Capture the cell that displays the provided text and extract its [x, y] central coordinate. 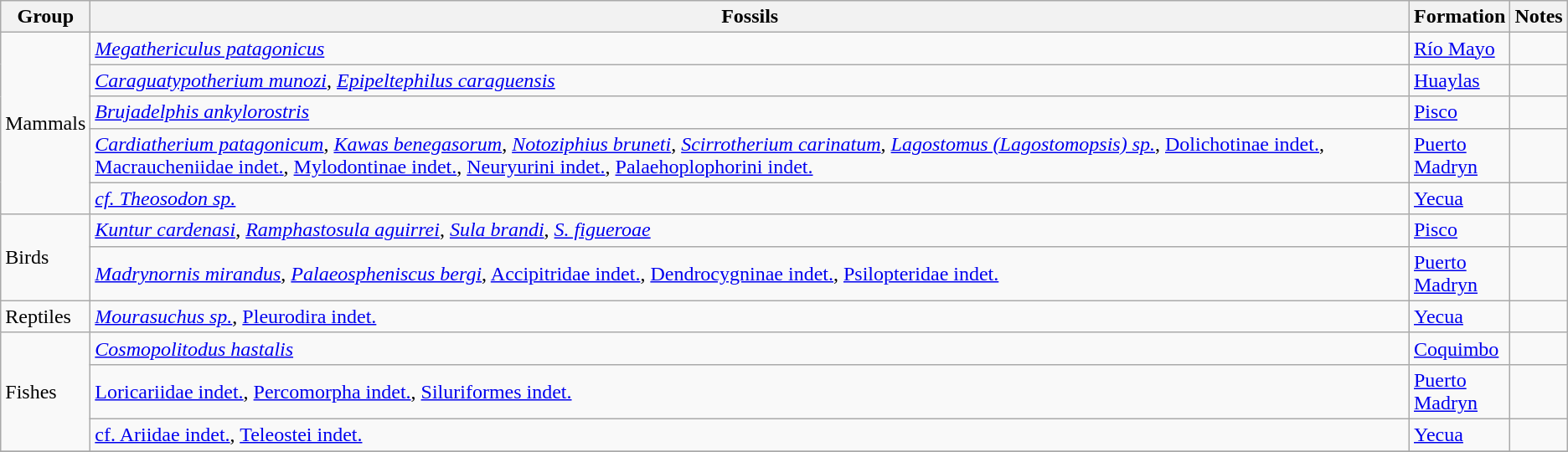
Formation [1459, 17]
Notes [1539, 17]
Mammals [45, 124]
Reptiles [45, 316]
Brujadelphis ankylorostris [750, 112]
Madrynornis mirandus, Palaeospheniscus bergi, Accipitridae indet., Dendrocygninae indet., Psilopteridae indet. [750, 273]
Group [45, 17]
Huaylas [1459, 80]
cf. Theosodon sp. [750, 198]
Birds [45, 258]
Coquimbo [1459, 348]
Mourasuchus sp., Pleurodira indet. [750, 316]
Caraguatypotherium munozi, Epipeltephilus caraguensis [750, 80]
Kuntur cardenasi, Ramphastosula aguirrei, Sula brandi, S. figueroae [750, 230]
cf. Ariidae indet., Teleostei indet. [750, 434]
Fishes [45, 392]
Río Mayo [1459, 49]
Megathericulus patagonicus [750, 49]
Fossils [750, 17]
Loricariidae indet., Percomorpha indet., Siluriformes indet. [750, 392]
Cosmopolitodus hastalis [750, 348]
